Capture the cell that displays the provided text and extract its (X, Y) central coordinate. 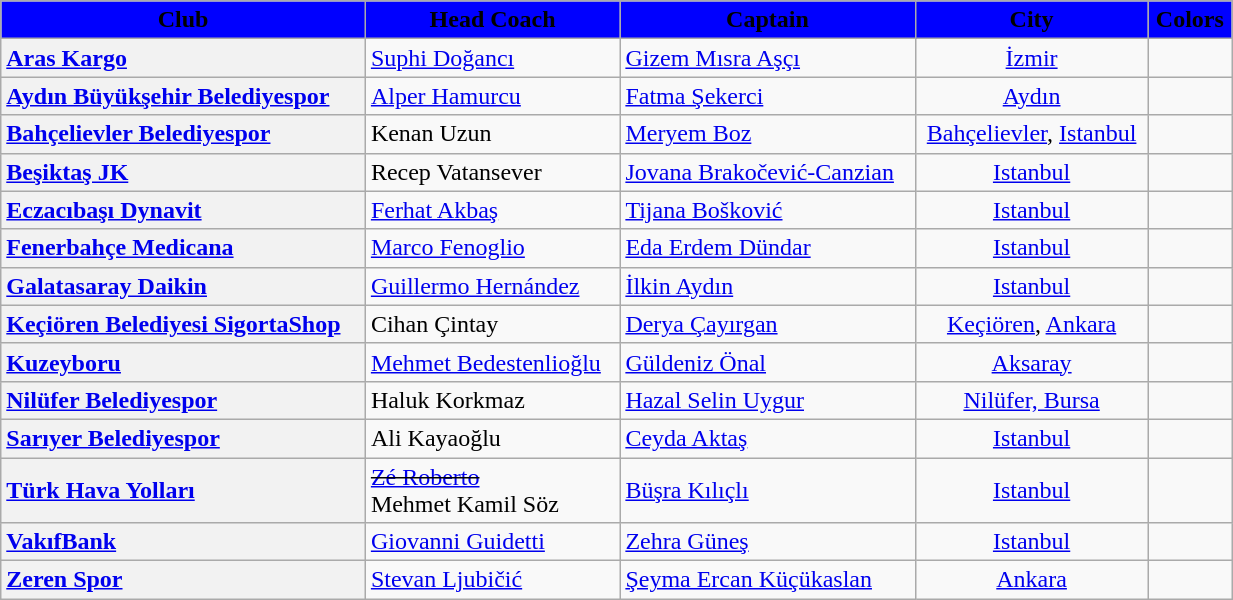
Hazal Selin Uygur (768, 400)
Nilüfer, Bursa (1032, 400)
Sarıyer Belediyespor (184, 438)
Guillermo Hernández (492, 286)
Fenerbahçe Medicana (184, 248)
Tijana Bošković (768, 210)
VakıfBank (184, 542)
Eczacıbaşı Dynavit (184, 210)
Türk Hava Yolları (184, 490)
Club (184, 20)
Aksaray (1032, 362)
Güldeniz Önal (768, 362)
Fatma Şekerci (768, 96)
Zé Roberto Mehmet Kamil Söz (492, 490)
Eda Erdem Dündar (768, 248)
İlkin Aydın (768, 286)
Keçiören, Ankara (1032, 324)
Şeyma Ercan Küçükaslan (768, 580)
Jovana Brakočević-Canzian (768, 172)
Marco Fenoglio (492, 248)
Keçiören Belediyesi SigortaShop (184, 324)
Ankara (1032, 580)
Aras Kargo (184, 58)
Mehmet Bedestenlioğlu (492, 362)
Haluk Korkmaz (492, 400)
Gizem Mısra Aşçı (768, 58)
Kuzeyboru (184, 362)
Meryem Boz (768, 134)
Captain (768, 20)
Beşiktaş JK (184, 172)
Ali Kayaoğlu (492, 438)
Giovanni Guidetti (492, 542)
Büşra Kılıçlı (768, 490)
Aydın Büyükşehir Belediyespor (184, 96)
Suphi Doğancı (492, 58)
Aydın (1032, 96)
Cihan Çintay (492, 324)
Alper Hamurcu (492, 96)
Recep Vatansever (492, 172)
Ceyda Aktaş (768, 438)
Bahçelievler, Istanbul (1032, 134)
Stevan Ljubičić (492, 580)
Kenan Uzun (492, 134)
Bahçelievler Belediyespor (184, 134)
Zehra Güneş (768, 542)
Ferhat Akbaş (492, 210)
Galatasaray Daikin (184, 286)
İzmir (1032, 58)
City (1032, 20)
Colors (1190, 20)
Zeren Spor (184, 580)
Head Coach (492, 20)
Nilüfer Belediyespor (184, 400)
Derya Çayırgan (768, 324)
